Provide the (x, y) coordinate of the cell's center where the given text is located.  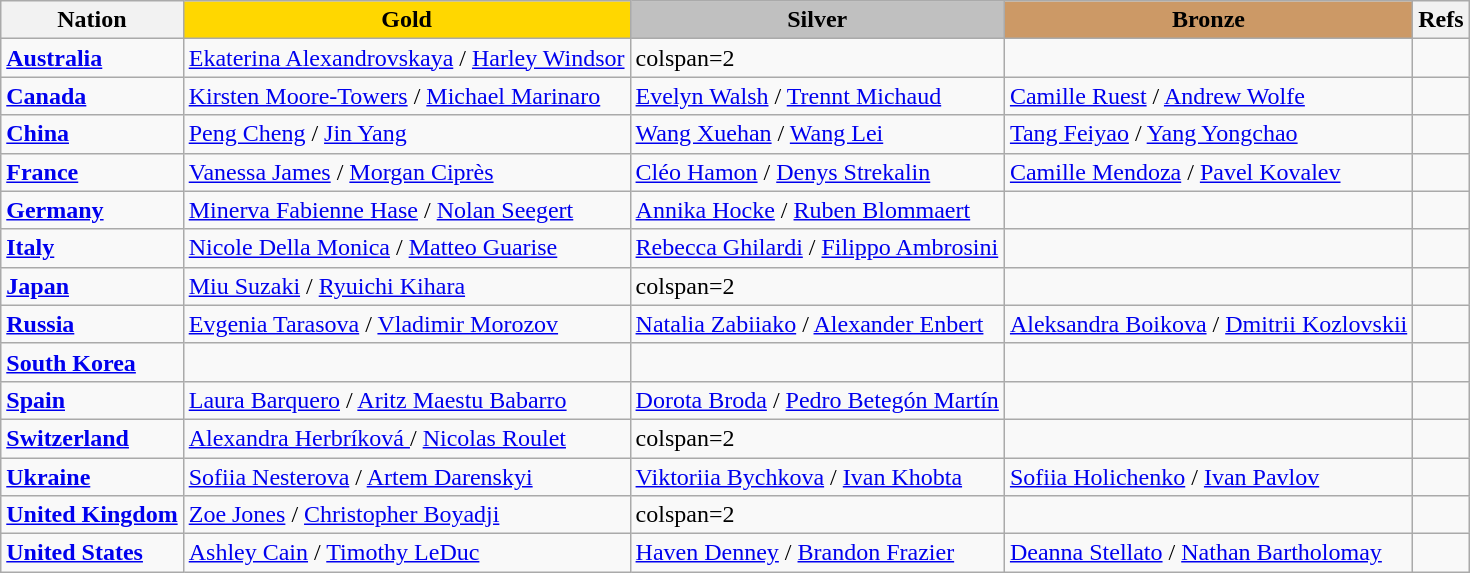
Tang Feiyao / Yang Yongchao (1208, 134)
Alexandra Herbríková / Nicolas Roulet (406, 438)
Zoe Jones / Christopher Boyadji (406, 515)
Gold (406, 20)
Bronze (1208, 20)
United Kingdom (92, 515)
Kirsten Moore-Towers / Michael Marinaro (406, 96)
Camille Ruest / Andrew Wolfe (1208, 96)
Camille Mendoza / Pavel Kovalev (1208, 172)
Laura Barquero / Aritz Maestu Babarro (406, 400)
Switzerland (92, 438)
Miu Suzaki / Ryuichi Kihara (406, 286)
Sofiia Nesterova / Artem Darenskyi (406, 477)
Natalia Zabiiako / Alexander Enbert (817, 324)
Spain (92, 400)
Evelyn Walsh / Trennt Michaud (817, 96)
Wang Xuehan / Wang Lei (817, 134)
Rebecca Ghilardi / Filippo Ambrosini (817, 248)
Russia (92, 324)
Aleksandra Boikova / Dmitrii Kozlovskii (1208, 324)
Peng Cheng / Jin Yang (406, 134)
Ashley Cain / Timothy LeDuc (406, 553)
Viktoriia Bychkova / Ivan Khobta (817, 477)
Evgenia Tarasova / Vladimir Morozov (406, 324)
Cléo Hamon / Denys Strekalin (817, 172)
Nation (92, 20)
Italy (92, 248)
South Korea (92, 362)
United States (92, 553)
Canada (92, 96)
Dorota Broda / Pedro Betegón Martín (817, 400)
France (92, 172)
Silver (817, 20)
Germany (92, 210)
Minerva Fabienne Hase / Nolan Seegert (406, 210)
Ukraine (92, 477)
Nicole Della Monica / Matteo Guarise (406, 248)
Ekaterina Alexandrovskaya / Harley Windsor (406, 58)
Vanessa James / Morgan Ciprès (406, 172)
Japan (92, 286)
Refs (1441, 20)
China (92, 134)
Australia (92, 58)
Sofiia Holichenko / Ivan Pavlov (1208, 477)
Annika Hocke / Ruben Blommaert (817, 210)
Haven Denney / Brandon Frazier (817, 553)
Deanna Stellato / Nathan Bartholomay (1208, 553)
